Capture the cell that displays the provided text and extract its (X, Y) central coordinate. 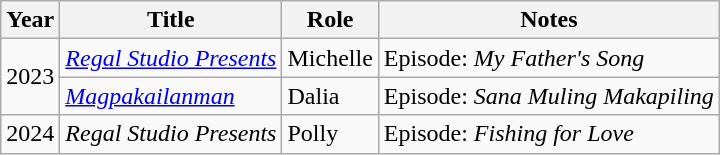
Dalia (330, 96)
Episode: Sana Muling Makapiling (548, 96)
Episode: Fishing for Love (548, 134)
Year (30, 20)
2024 (30, 134)
Title (171, 20)
Notes (548, 20)
2023 (30, 77)
Role (330, 20)
Michelle (330, 58)
Episode: My Father's Song (548, 58)
Magpakailanman (171, 96)
Polly (330, 134)
